Pinpoint the cell where the given text exists, returning its (x, y) midpoint coordinate. 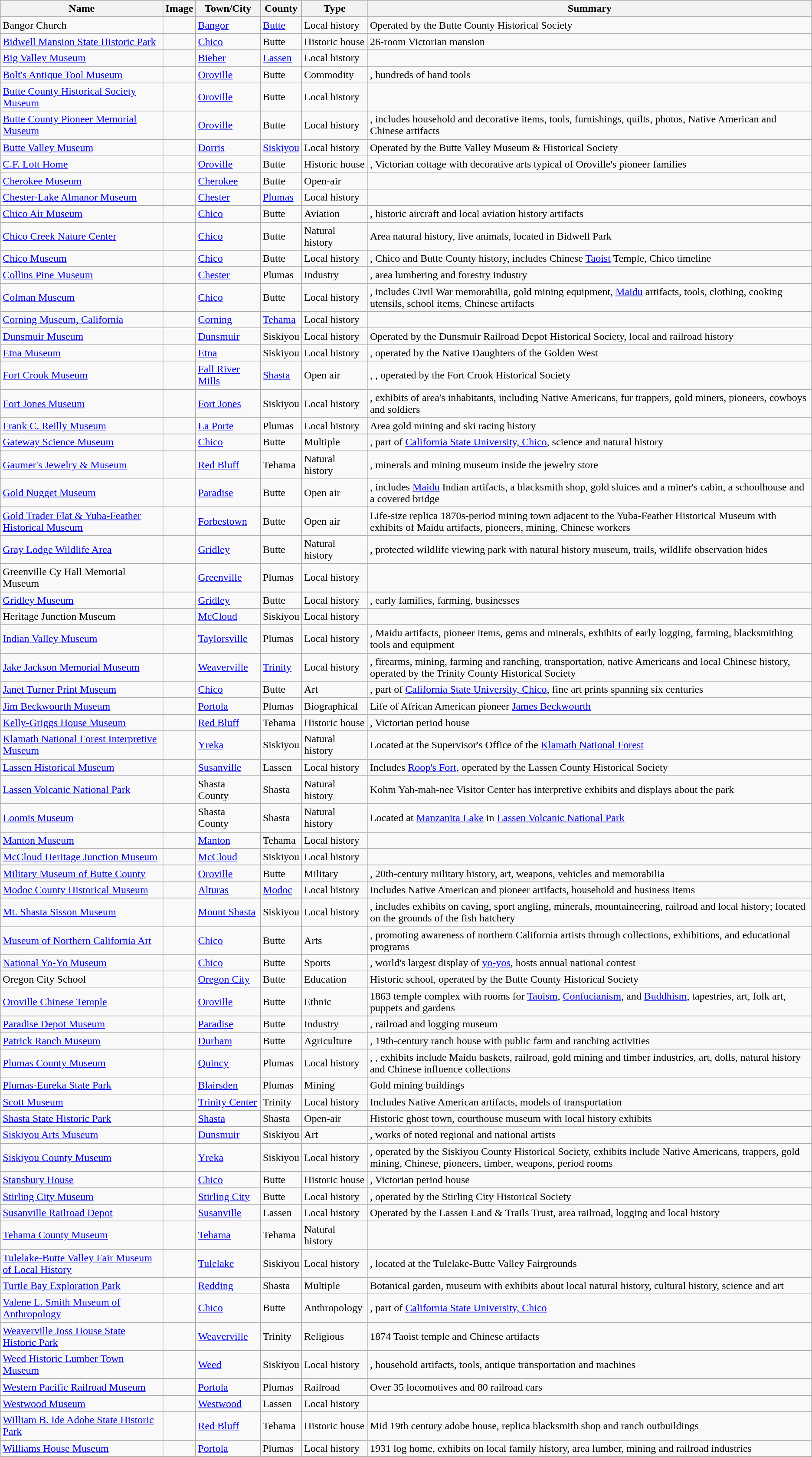
Paradise Depot Museum (82, 1024)
Sports (335, 963)
Greenville (228, 577)
Military (335, 873)
Life of African American pioneer James Beckwourth (589, 706)
Mount Shasta (228, 912)
Stirling City Museum (82, 1196)
, world's largest display of yo-yos, hosts annual national contest (589, 963)
Stirling City (228, 1196)
, hundreds of hand tools (589, 75)
Weed (228, 1365)
Historic ghost town, courthouse museum with local history exhibits (589, 1118)
Frank C. Reilly Museum (82, 426)
, Maidu artifacts, pioneer items, gems and minerals, exhibits of early logging, farming, blacksmithing tools and equipment (589, 639)
26-room Victorian mansion (589, 42)
Operated by the Butte Valley Museum & Historical Society (589, 148)
Operated by the Butte County Historical Society (589, 25)
Patrick Ranch Museum (82, 1041)
Town/City (228, 9)
Military Museum of Butte County (82, 873)
Operated by the Dunsmuir Railroad Depot Historical Society, local and railroad history (589, 336)
Redding (228, 1286)
Ethnic (335, 1002)
Stansbury House (82, 1180)
Lassen Volcanic National Park (82, 790)
, minerals and mining museum inside the jewelry store (589, 464)
Education (335, 980)
, includes exhibits on caving, sport angling, minerals, mountaineering, railroad and local history; located on the grounds of the fish hatchery (589, 912)
Etna Museum (82, 353)
Colman Museum (82, 298)
Weed Historic Lumber Town Museum (82, 1365)
Western Pacific Railroad Museum (82, 1387)
Fall River Mills (228, 375)
Siskiyou County Museum (82, 1157)
, works of noted regional and national artists (589, 1135)
Butte County Pioneer Memorial Museum (82, 125)
Includes Native American and pioneer artifacts, household and business items (589, 890)
Corning Museum, California (82, 320)
Historic school, operated by the Butte County Historical Society (589, 980)
Aviation (335, 214)
Fort Jones (228, 404)
C.F. Lott Home (82, 164)
Butte County Historical Society Museum (82, 97)
, part of California State University, Chico, science and natural history (589, 442)
1874 Taoist temple and Chinese artifacts (589, 1337)
Mt. Shasta Sisson Museum (82, 912)
Summary (589, 9)
Plumas-Eureka State Park (82, 1085)
Kelly-Griggs House Museum (82, 723)
Biographical (335, 706)
, exhibits of area's inhabitants, including Native Americans, fur trappers, gold miners, pioneers, cowboys and soldiers (589, 404)
Image (180, 9)
Bieber (228, 58)
Religious (335, 1337)
Chico Museum (82, 259)
Fort Jones Museum (82, 404)
Dorris (228, 148)
, operated by the Stirling City Historical Society (589, 1196)
1863 temple complex with rooms for Taoism, Confucianism, and Buddhism, tapestries, art, folk art, puppets and gardens (589, 1002)
Fort Crook Museum (82, 375)
Tulelake-Butte Valley Fair Museum of Local History (82, 1263)
Gold Trader Flat & Yuba-Feather Historical Museum (82, 521)
Located at the Supervisor's Office of the Klamath National Forest (589, 745)
Corning (228, 320)
Bangor (228, 25)
Susanville Railroad Depot (82, 1213)
Includes Roop's Fort, operated by the Lassen County Historical Society (589, 767)
Lassen Historical Museum (82, 767)
Siskiyou Arts Museum (82, 1135)
Anthropology (335, 1308)
, includes household and decorative items, tools, furnishings, quilts, photos, Native American and Chinese artifacts (589, 125)
, early families, farming, businesses (589, 600)
, area lumbering and forestry industry (589, 275)
Klamath National Forest Interpretive Museum (82, 745)
Westwood Museum (82, 1404)
Name (82, 9)
William B. Ide Adobe State Historic Park (82, 1426)
Plumas County Museum (82, 1063)
Gridley Museum (82, 600)
Commodity (335, 75)
Durham (228, 1041)
County (281, 9)
Museum of Northern California Art (82, 940)
Oregon City (228, 980)
Manton Museum (82, 840)
Scott Museum (82, 1102)
Etna (228, 353)
Big Valley Museum (82, 58)
, includes Maidu Indian artifacts, a blacksmith shop, gold sluices and a miner's cabin, a schoolhouse and a covered bridge (589, 493)
, protected wildlife viewing park with natural history museum, trails, wildlife observation hides (589, 549)
Mid 19th century adobe house, replica blacksmith shop and ranch outbuildings (589, 1426)
Williams House Museum (82, 1448)
Oregon City School (82, 980)
Indian Valley Museum (82, 639)
Cherokee (228, 181)
, historic aircraft and local aviation history artifacts (589, 214)
Area natural history, live animals, located in Bidwell Park (589, 236)
, household artifacts, tools, antique transportation and machines (589, 1365)
Alturas (228, 890)
Greenville Cy Hall Memorial Museum (82, 577)
Bidwell Mansion State Historic Park (82, 42)
La Porte (228, 426)
Westwood (228, 1404)
, Chico and Butte County history, includes Chinese Taoist Temple, Chico timeline (589, 259)
Dunsmuir Museum (82, 336)
Forbestown (228, 521)
, located at the Tulelake-Butte Valley Fairgrounds (589, 1263)
Quincy (228, 1063)
Loomis Museum (82, 818)
Janet Turner Print Museum (82, 690)
, includes Civil War memorabilia, gold mining equipment, Maidu artifacts, tools, clothing, cooking utensils, school items, Chinese artifacts (589, 298)
Over 35 locomotives and 80 railroad cars (589, 1387)
McCloud Heritage Junction Museum (82, 857)
Bangor Church (82, 25)
Cherokee Museum (82, 181)
Gold mining buildings (589, 1085)
, railroad and logging museum (589, 1024)
Shasta State Historic Park (82, 1118)
Area gold mining and ski racing history (589, 426)
, part of California State University, Chico (589, 1308)
Trinity Center (228, 1102)
National Yo-Yo Museum (82, 963)
Chester-Lake Almanor Museum (82, 197)
Modoc (281, 890)
Agriculture (335, 1041)
Bolt's Antique Tool Museum (82, 75)
Located at Manzanita Lake in Lassen Volcanic National Park (589, 818)
Railroad (335, 1387)
Chico Creek Nature Center (82, 236)
1931 log home, exhibits on local family history, area lumber, mining and railroad industries (589, 1448)
Type (335, 9)
Chico Air Museum (82, 214)
Modoc County Historical Museum (82, 890)
Tulelake (228, 1263)
Arts (335, 940)
Heritage Junction Museum (82, 617)
Oroville Chinese Temple (82, 1002)
Operated by the Lassen Land & Trails Trust, area railroad, logging and local history (589, 1213)
Valene L. Smith Museum of Anthropology (82, 1308)
Butte Valley Museum (82, 148)
, Victorian cottage with decorative arts typical of Oroville's pioneer families (589, 164)
Mining (335, 1085)
Includes Native American artifacts, models of transportation (589, 1102)
Jake Jackson Memorial Museum (82, 668)
, promoting awareness of northern California artists through collections, exhibitions, and educational programs (589, 940)
Botanical garden, museum with exhibits about local natural history, cultural history, science and art (589, 1286)
Gaumer's Jewelry & Museum (82, 464)
Gold Nugget Museum (82, 493)
Collins Pine Museum (82, 275)
, 20th-century military history, art, weapons, vehicles and memorabilia (589, 873)
Blairsden (228, 1085)
Gateway Science Museum (82, 442)
Gray Lodge Wildlife Area (82, 549)
, 19th-century ranch house with public farm and ranching activities (589, 1041)
Tehama County Museum (82, 1235)
, operated by the Native Daughters of the Golden West (589, 353)
Turtle Bay Exploration Park (82, 1286)
, , operated by the Fort Crook Historical Society (589, 375)
, part of California State University, Chico, fine art prints spanning six centuries (589, 690)
, , exhibits include Maidu baskets, railroad, gold mining and timber industries, art, dolls, natural history and Chinese influence collections (589, 1063)
Taylorsville (228, 639)
Manton (228, 840)
Weaverville Joss House State Historic Park (82, 1337)
Kohm Yah-mah-nee Visitor Center has interpretive exhibits and displays about the park (589, 790)
Jim Beckwourth Museum (82, 706)
